Find where the given text appears and provide that cell's center as (x, y) coordinate. 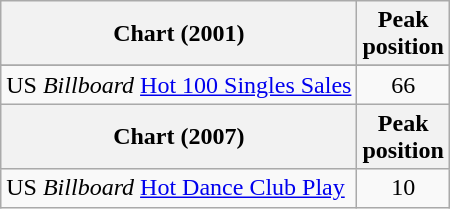
Chart (2001) (179, 34)
US Billboard Hot 100 Singles Sales (179, 85)
Chart (2007) (179, 136)
66 (403, 85)
US Billboard Hot Dance Club Play (179, 188)
10 (403, 188)
